For the text-containing cell, return its midpoint in (X, Y) coordinate format. 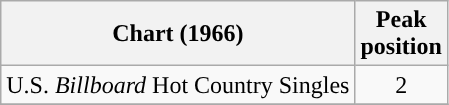
U.S. Billboard Hot Country Singles (178, 85)
Chart (1966) (178, 34)
Peakposition (401, 34)
2 (401, 85)
